Return (x, y) of the center of cell containing provided text 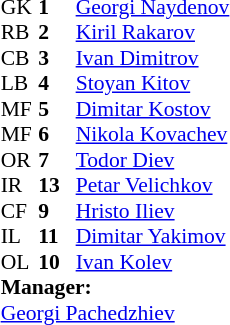
13 (57, 185)
OR (20, 160)
6 (57, 135)
7 (57, 160)
3 (57, 58)
Nikola Kovachev (153, 135)
Stoyan Kitov (153, 83)
10 (57, 262)
Petar Velichkov (153, 185)
Hristo Iliev (153, 211)
LB (20, 83)
Ivan Kolev (153, 262)
Manager: (116, 287)
CF (20, 211)
2 (57, 33)
IL (20, 237)
CB (20, 58)
Dimitar Yakimov (153, 237)
OL (20, 262)
4 (57, 83)
11 (57, 237)
Todor Diev (153, 160)
Dimitar Kostov (153, 109)
5 (57, 109)
Kiril Rakarov (153, 33)
RB (20, 33)
Ivan Dimitrov (153, 58)
IR (20, 185)
9 (57, 211)
